From the cell containing the given text, extract its center point as (X, Y) coordinate. 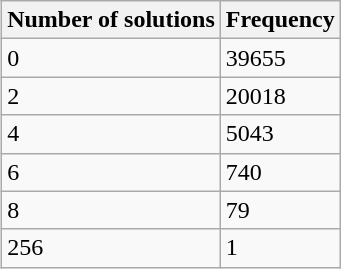
5043 (280, 134)
79 (280, 210)
8 (112, 210)
0 (112, 58)
2 (112, 96)
256 (112, 248)
1 (280, 248)
20018 (280, 96)
Frequency (280, 20)
Number of solutions (112, 20)
6 (112, 172)
39655 (280, 58)
4 (112, 134)
740 (280, 172)
